Identify which cell holds the provided text, then report its [X, Y] central coordinate. 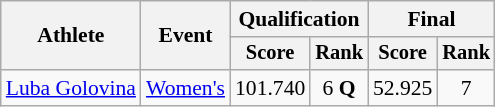
Final [432, 19]
7 [466, 88]
Athlete [71, 36]
Women's [186, 88]
6 Q [339, 88]
52.925 [402, 88]
Event [186, 36]
Luba Golovina [71, 88]
Qualification [299, 19]
101.740 [270, 88]
